Extract the (x, y) coordinate from the center of the cell holding the provided text.  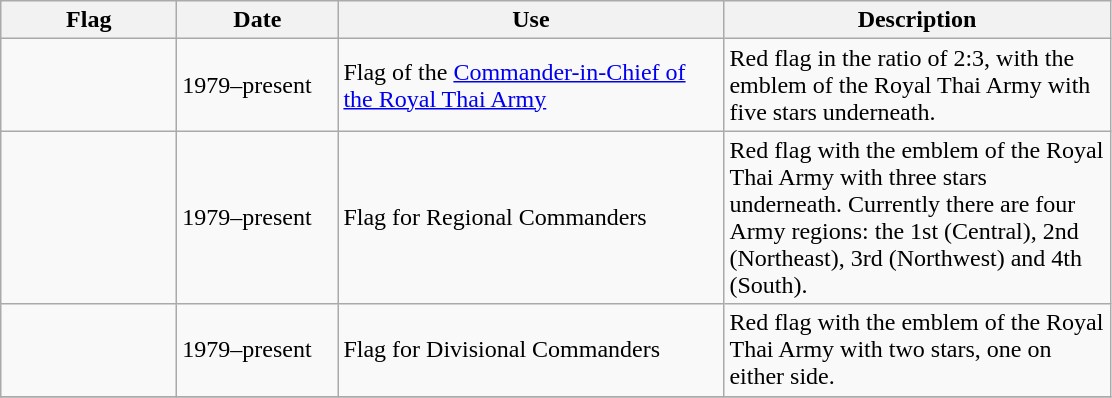
Flag for Regional Commanders (531, 218)
Date (258, 20)
Red flag in the ratio of 2:3, with the emblem of the Royal Thai Army with five stars underneath. (917, 85)
Use (531, 20)
Flag of the Commander-in-Chief of the Royal Thai Army (531, 85)
Description (917, 20)
Red flag with the emblem of the Royal Thai Army with two stars, one on either side. (917, 350)
Flag for Divisional Commanders (531, 350)
Flag (89, 20)
